Identify which cell holds the provided text, then report its [X, Y] central coordinate. 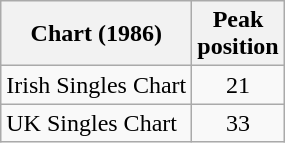
Peakposition [238, 34]
Chart (1986) [96, 34]
UK Singles Chart [96, 123]
21 [238, 85]
33 [238, 123]
Irish Singles Chart [96, 85]
